Output the (X, Y) coordinate of the center of the cell containing the given text.  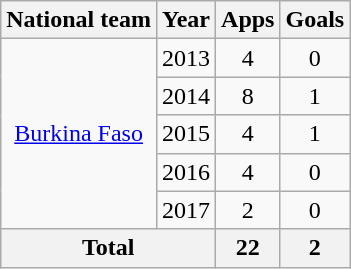
22 (248, 248)
8 (248, 96)
2015 (186, 134)
2014 (186, 96)
Burkina Faso (79, 134)
2017 (186, 210)
Total (108, 248)
National team (79, 20)
Year (186, 20)
Goals (315, 20)
Apps (248, 20)
2016 (186, 172)
2013 (186, 58)
